Return [X, Y] of the center of cell containing provided text 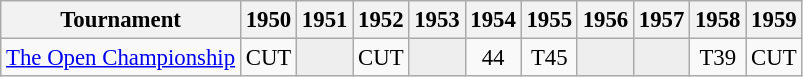
1950 [268, 20]
1956 [605, 20]
Tournament [121, 20]
1951 [325, 20]
1954 [493, 20]
T45 [549, 58]
1955 [549, 20]
1959 [774, 20]
The Open Championship [121, 58]
1958 [718, 20]
1957 [661, 20]
T39 [718, 58]
1952 [381, 20]
44 [493, 58]
1953 [437, 20]
